Find where the given text appears and provide that cell's center as [x, y] coordinate. 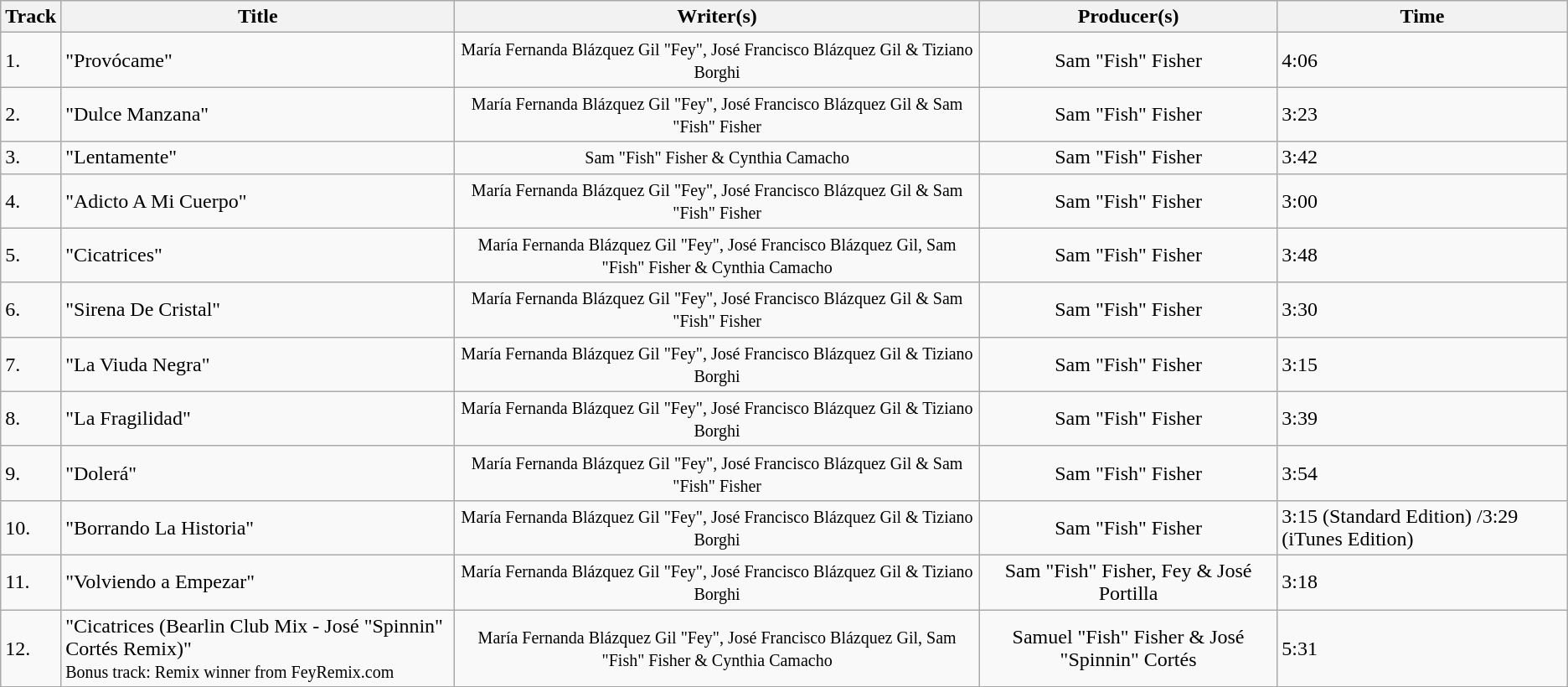
Writer(s) [717, 17]
"Borrando La Historia" [258, 528]
1. [31, 60]
"Dolerá" [258, 473]
9. [31, 473]
"Provócame" [258, 60]
Sam "Fish" Fisher & Cynthia Camacho [717, 158]
"Sirena De Cristal" [258, 310]
Time [1422, 17]
"Volviendo a Empezar" [258, 581]
11. [31, 581]
Title [258, 17]
2. [31, 114]
3. [31, 158]
3:42 [1422, 158]
4. [31, 201]
Samuel "Fish" Fisher & José "Spinnin" Cortés [1128, 648]
"Adicto A Mi Cuerpo" [258, 201]
Producer(s) [1128, 17]
8. [31, 419]
"La Viuda Negra" [258, 364]
5:31 [1422, 648]
"La Fragilidad" [258, 419]
3:15 [1422, 364]
"Cicatrices" [258, 255]
Sam "Fish" Fisher, Fey & José Portilla [1128, 581]
3:30 [1422, 310]
3:00 [1422, 201]
12. [31, 648]
3:15 (Standard Edition) /3:29 (iTunes Edition) [1422, 528]
"Cicatrices (Bearlin Club Mix - José "Spinnin" Cortés Remix)"Bonus track: Remix winner from FeyRemix.com [258, 648]
Track [31, 17]
3:23 [1422, 114]
6. [31, 310]
4:06 [1422, 60]
10. [31, 528]
"Lentamente" [258, 158]
5. [31, 255]
3:48 [1422, 255]
7. [31, 364]
3:54 [1422, 473]
3:39 [1422, 419]
"Dulce Manzana" [258, 114]
3:18 [1422, 581]
